Output the [X, Y] coordinate of the center of the cell containing the given text.  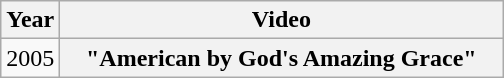
Video [282, 20]
2005 [30, 58]
Year [30, 20]
"American by God's Amazing Grace" [282, 58]
